Find where the given text appears and provide that cell's center as (X, Y) coordinate. 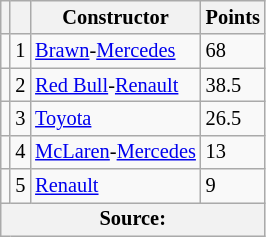
2 (20, 85)
3 (20, 118)
Constructor (115, 17)
McLaren-Mercedes (115, 152)
1 (20, 51)
Toyota (115, 118)
4 (20, 152)
68 (233, 51)
13 (233, 152)
26.5 (233, 118)
Source: (133, 219)
5 (20, 186)
Renault (115, 186)
9 (233, 186)
38.5 (233, 85)
Brawn-Mercedes (115, 51)
Red Bull-Renault (115, 85)
Points (233, 17)
